Identify which cell holds the provided text, then report its (X, Y) central coordinate. 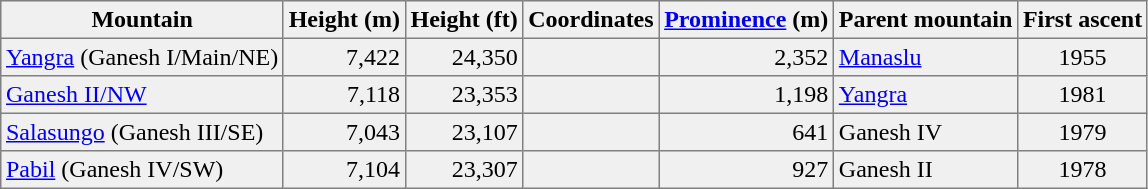
Pabil (Ganesh IV/SW) (142, 170)
Ganesh II (926, 170)
23,307 (464, 170)
1981 (1083, 95)
Yangra (926, 95)
7,043 (344, 132)
Yangra (Ganesh I/Main/NE) (142, 57)
Ganesh II/NW (142, 95)
Height (ft) (464, 20)
Mountain (142, 20)
1,198 (746, 95)
Parent mountain (926, 20)
1979 (1083, 132)
1978 (1083, 170)
Coordinates (591, 20)
Ganesh IV (926, 132)
23,353 (464, 95)
Salasungo (Ganesh III/SE) (142, 132)
23,107 (464, 132)
Prominence (m) (746, 20)
7,104 (344, 170)
Manaslu (926, 57)
Height (m) (344, 20)
641 (746, 132)
24,350 (464, 57)
2,352 (746, 57)
7,422 (344, 57)
1955 (1083, 57)
7,118 (344, 95)
First ascent (1083, 20)
927 (746, 170)
